Output the [x, y] coordinate of the center of the cell containing the given text.  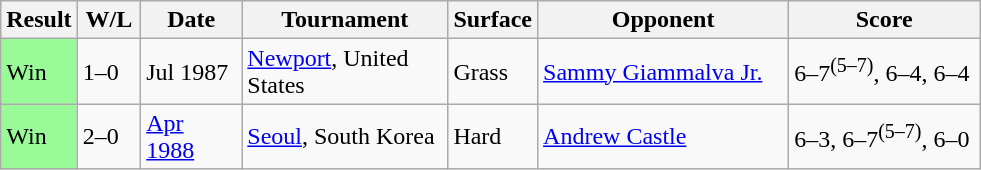
6–3, 6–7(5–7), 6–0 [884, 136]
Grass [493, 72]
6–7(5–7), 6–4, 6–4 [884, 72]
Score [884, 20]
Sammy Giammalva Jr. [664, 72]
Jul 1987 [192, 72]
Tournament [345, 20]
Andrew Castle [664, 136]
Opponent [664, 20]
1–0 [109, 72]
2–0 [109, 136]
Surface [493, 20]
Seoul, South Korea [345, 136]
Date [192, 20]
Apr 1988 [192, 136]
Result [39, 20]
W/L [109, 20]
Hard [493, 136]
Newport, United States [345, 72]
